Extract the (X, Y) coordinate from the center of the cell holding the provided text.  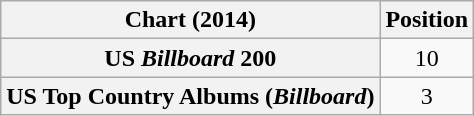
Chart (2014) (190, 20)
Position (427, 20)
US Top Country Albums (Billboard) (190, 96)
3 (427, 96)
10 (427, 58)
US Billboard 200 (190, 58)
